Return [X, Y] of the center of cell containing provided text 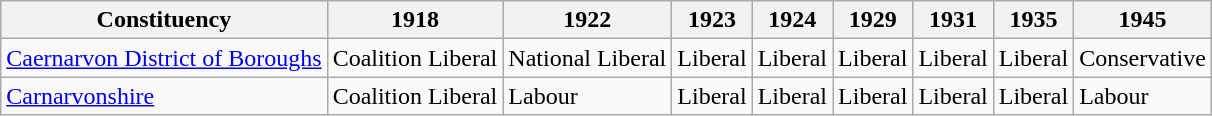
1929 [873, 20]
1935 [1033, 20]
1918 [415, 20]
1931 [953, 20]
Constituency [164, 20]
National Liberal [588, 58]
1924 [792, 20]
Conservative [1143, 58]
Caernarvon District of Boroughs [164, 58]
1945 [1143, 20]
Carnarvonshire [164, 96]
1922 [588, 20]
1923 [712, 20]
